Extract the [X, Y] coordinate from the center of the cell holding the provided text.  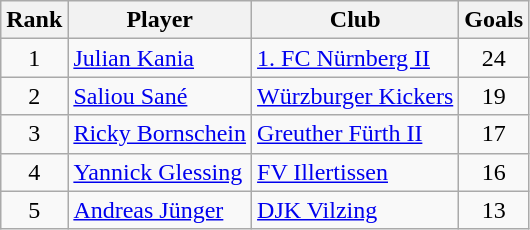
16 [494, 172]
Yannick Glessing [160, 172]
Würzburger Kickers [356, 96]
FV Illertissen [356, 172]
Ricky Bornschein [160, 134]
Julian Kania [160, 58]
2 [34, 96]
1. FC Nürnberg II [356, 58]
4 [34, 172]
Player [160, 20]
13 [494, 210]
DJK Vilzing [356, 210]
1 [34, 58]
Greuther Fürth II [356, 134]
Rank [34, 20]
3 [34, 134]
Saliou Sané [160, 96]
Andreas Jünger [160, 210]
Goals [494, 20]
19 [494, 96]
Club [356, 20]
24 [494, 58]
17 [494, 134]
5 [34, 210]
